Extract the (x, y) coordinate from the center of the cell holding the provided text.  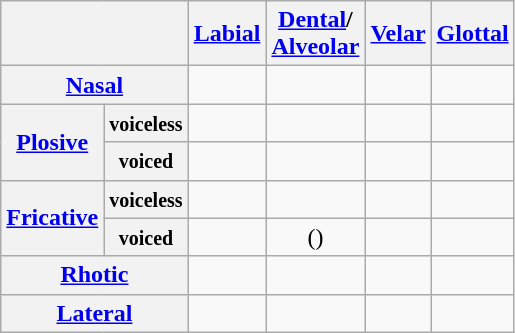
Velar (398, 34)
Nasal (94, 85)
Lateral (94, 313)
Fricative (52, 218)
Rhotic (94, 275)
() (316, 237)
Glottal (472, 34)
Plosive (52, 142)
Labial (227, 34)
Dental/Alveolar (316, 34)
